Determine the [X, Y] coordinate at the center of the cell enclosing the given text.  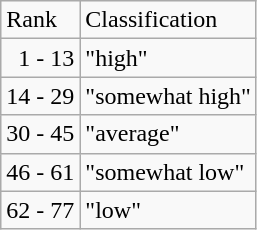
30 - 45 [40, 134]
Rank [40, 20]
46 - 61 [40, 172]
Classification [168, 20]
1 - 13 [40, 58]
"somewhat high" [168, 96]
"somewhat low" [168, 172]
"average" [168, 134]
14 - 29 [40, 96]
"high" [168, 58]
"low" [168, 210]
62 - 77 [40, 210]
